Scan for the cell matching the given text and deliver its (X, Y) coordinate at center. 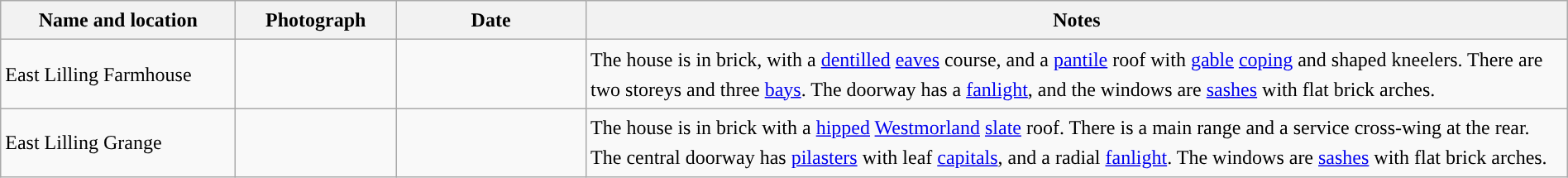
East Lilling Farmhouse (118, 75)
Name and location (118, 20)
Date (491, 20)
East Lilling Grange (118, 142)
Notes (1077, 20)
Photograph (316, 20)
